Search for the cell housing the specified text and yield its (X, Y) center coordinate. 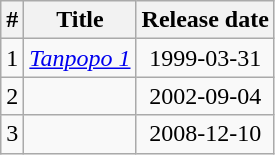
1999-03-31 (205, 58)
Title (80, 20)
# (12, 20)
2008-12-10 (205, 134)
Release date (205, 20)
2002-09-04 (205, 96)
1 (12, 58)
3 (12, 134)
2 (12, 96)
Tanpopo 1 (80, 58)
